Find where the given text appears and provide that cell's center as (X, Y) coordinate. 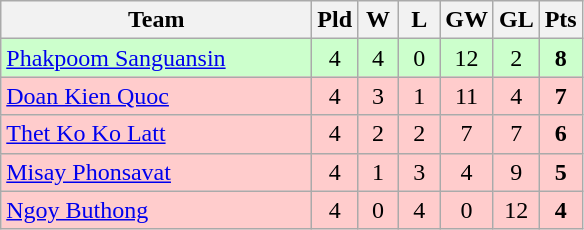
Ngoy Buthong (156, 210)
GL (516, 20)
9 (516, 172)
6 (560, 134)
Pts (560, 20)
L (420, 20)
5 (560, 172)
11 (467, 96)
Pld (335, 20)
Team (156, 20)
Phakpoom Sanguansin (156, 58)
Misay Phonsavat (156, 172)
GW (467, 20)
Doan Kien Quoc (156, 96)
W (378, 20)
8 (560, 58)
Thet Ko Ko Latt (156, 134)
